Determine the (x, y) coordinate at the center of the cell enclosing the given text.  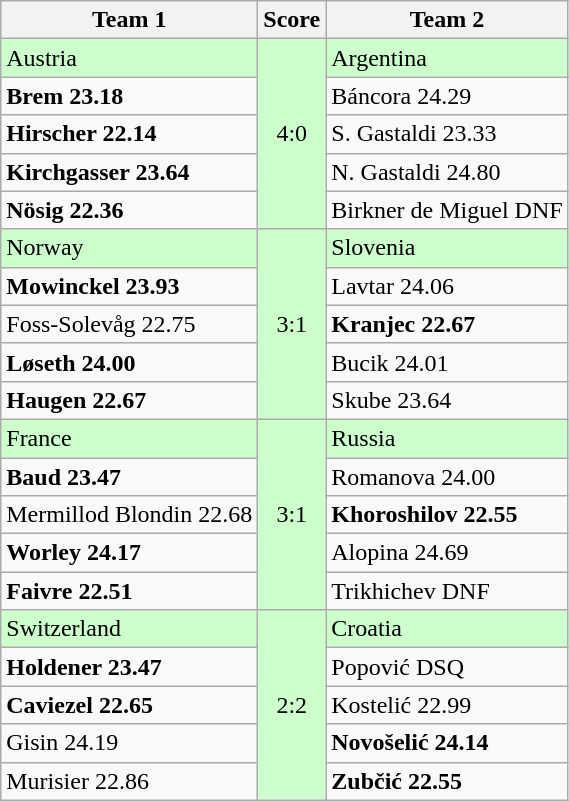
Croatia (447, 629)
Khoroshilov 22.55 (447, 515)
Holdener 23.47 (130, 667)
Kirchgasser 23.64 (130, 172)
Faivre 22.51 (130, 591)
Trikhichev DNF (447, 591)
2:2 (292, 705)
Team 1 (130, 20)
Popović DSQ (447, 667)
Slovenia (447, 248)
Baud 23.47 (130, 477)
Switzerland (130, 629)
Norway (130, 248)
N. Gastaldi 24.80 (447, 172)
Birkner de Miguel DNF (447, 210)
Kranjec 22.67 (447, 324)
France (130, 438)
Hirscher 22.14 (130, 134)
Nösig 22.36 (130, 210)
Foss-Solevåg 22.75 (130, 324)
Novošelić 24.14 (447, 743)
Bucik 24.01 (447, 362)
Báncora 24.29 (447, 96)
Gisin 24.19 (130, 743)
Brem 23.18 (130, 96)
Haugen 22.67 (130, 400)
Løseth 24.00 (130, 362)
Zubčić 22.55 (447, 781)
Alopina 24.69 (447, 553)
Kostelić 22.99 (447, 705)
Argentina (447, 58)
Mermillod Blondin 22.68 (130, 515)
Murisier 22.86 (130, 781)
Team 2 (447, 20)
Romanova 24.00 (447, 477)
4:0 (292, 134)
Russia (447, 438)
Lavtar 24.06 (447, 286)
Score (292, 20)
Austria (130, 58)
Worley 24.17 (130, 553)
S. Gastaldi 23.33 (447, 134)
Caviezel 22.65 (130, 705)
Skube 23.64 (447, 400)
Mowinckel 23.93 (130, 286)
